Output the [x, y] coordinate of the center of the cell containing the given text.  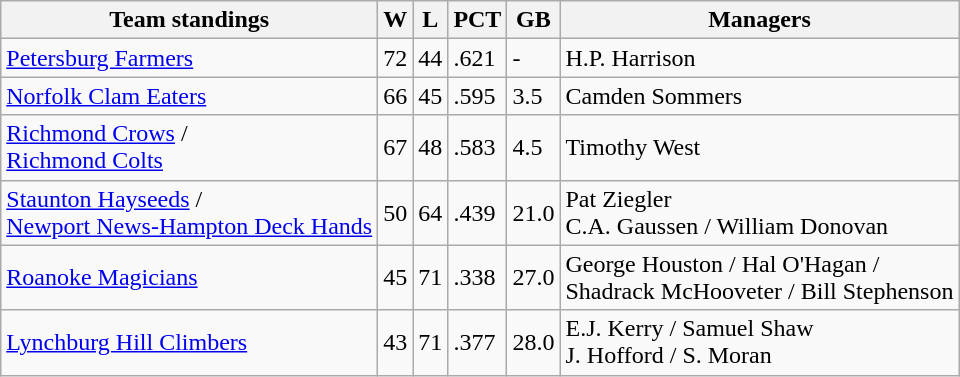
L [430, 20]
21.0 [534, 212]
Team standings [190, 20]
4.5 [534, 148]
Camden Sommers [760, 96]
Petersburg Farmers [190, 58]
48 [430, 148]
Norfolk Clam Eaters [190, 96]
Richmond Crows / Richmond Colts [190, 148]
.338 [478, 278]
E.J. Kerry / Samuel Shaw J. Hofford / S. Moran [760, 342]
28.0 [534, 342]
44 [430, 58]
67 [396, 148]
.583 [478, 148]
66 [396, 96]
72 [396, 58]
.439 [478, 212]
- [534, 58]
3.5 [534, 96]
.621 [478, 58]
Lynchburg Hill Climbers [190, 342]
Roanoke Magicians [190, 278]
W [396, 20]
GB [534, 20]
Timothy West [760, 148]
PCT [478, 20]
Pat Ziegler C.A. Gaussen / William Donovan [760, 212]
.595 [478, 96]
64 [430, 212]
43 [396, 342]
Staunton Hayseeds / Newport News-Hampton Deck Hands [190, 212]
.377 [478, 342]
H.P. Harrison [760, 58]
50 [396, 212]
27.0 [534, 278]
Managers [760, 20]
George Houston / Hal O'Hagan / Shadrack McHooveter / Bill Stephenson [760, 278]
